Pinpoint the cell where the given text exists, returning its [x, y] midpoint coordinate. 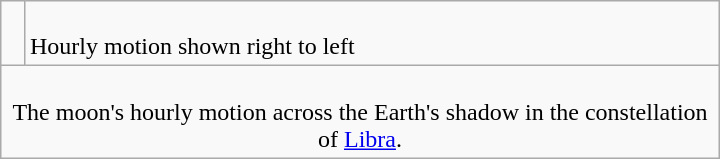
The moon's hourly motion across the Earth's shadow in the constellation of Libra. [360, 112]
Hourly motion shown right to left [372, 34]
